Determine the (x, y) coordinate at the center of the cell enclosing the given text.  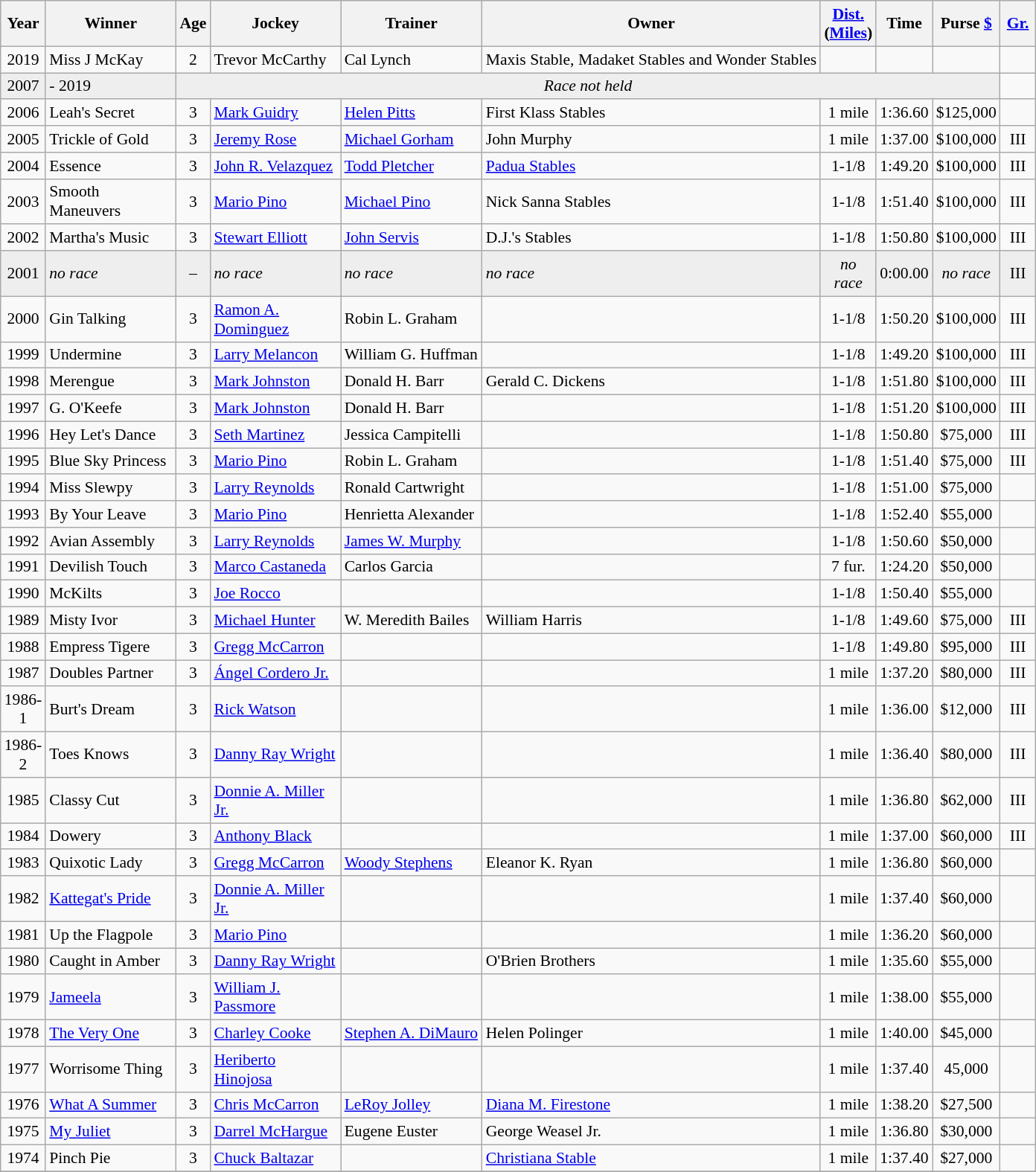
$12,000 (966, 710)
0:00.00 (904, 274)
Michael Hunter (275, 621)
1993 (23, 514)
Joe Rocco (275, 594)
1:49.60 (904, 621)
First Klass Stables (652, 113)
45,000 (966, 1069)
1983 (23, 863)
2003 (23, 201)
Helen Polinger (652, 1034)
Avian Assembly (110, 541)
1:49.80 (904, 647)
Toes Knows (110, 755)
- 2019 (110, 86)
1:51.20 (904, 409)
1:24.20 (904, 567)
McKilts (110, 594)
Trevor McCarthy (275, 60)
The Very One (110, 1034)
Ángel Cordero Jr. (275, 673)
1:36.20 (904, 935)
Miss Slewpy (110, 488)
1984 (23, 836)
$27,000 (966, 1159)
1989 (23, 621)
1994 (23, 488)
My Juliet (110, 1132)
Worrisome Thing (110, 1069)
1977 (23, 1069)
7 fur. (848, 567)
Hey Let's Dance (110, 435)
Miss J McKay (110, 60)
Larry Melancon (275, 355)
Classy Cut (110, 801)
Maxis Stable, Madaket Stables and Wonder Stables (652, 60)
Helen Pitts (412, 113)
2006 (23, 113)
Padua Stables (652, 166)
James W. Murphy (412, 541)
W. Meredith Bailes (412, 621)
1:36.00 (904, 710)
Devilish Touch (110, 567)
2000 (23, 318)
By Your Leave (110, 514)
Martha's Music (110, 238)
1986-1 (23, 710)
Darrel McHargue (275, 1132)
2004 (23, 166)
Year (23, 24)
Blue Sky Princess (110, 461)
John R. Velazquez (275, 166)
Jockey (275, 24)
Purse $ (966, 24)
John Murphy (652, 139)
Quixotic Lady (110, 863)
Leah's Secret (110, 113)
1979 (23, 997)
Carlos Garcia (412, 567)
Cal Lynch (412, 60)
Diana M. Firestone (652, 1105)
Rick Watson (275, 710)
Essence (110, 166)
$30,000 (966, 1132)
1:36.60 (904, 113)
2001 (23, 274)
O'Brien Brothers (652, 961)
William Harris (652, 621)
1991 (23, 567)
1:36.40 (904, 755)
Gin Talking (110, 318)
Misty Ivor (110, 621)
Woody Stephens (412, 863)
$125,000 (966, 113)
Doubles Partner (110, 673)
Empress Tigere (110, 647)
1:50.20 (904, 318)
LeRoy Jolley (412, 1105)
Pinch Pie (110, 1159)
Charley Cooke (275, 1034)
Marco Castaneda (275, 567)
1997 (23, 409)
1998 (23, 382)
2002 (23, 238)
1982 (23, 899)
Christiana Stable (652, 1159)
Up the Flagpole (110, 935)
What A Summer (110, 1105)
$27,500 (966, 1105)
$45,000 (966, 1034)
Todd Pletcher (412, 166)
Smooth Maneuvers (110, 201)
Merengue (110, 382)
1974 (23, 1159)
2 (193, 60)
Gerald C. Dickens (652, 382)
1:51.00 (904, 488)
1988 (23, 647)
2019 (23, 60)
Caught in Amber (110, 961)
Kattegat's Pride (110, 899)
Undermine (110, 355)
Dowery (110, 836)
Owner (652, 24)
George Weasel Jr. (652, 1132)
1:37.20 (904, 673)
1:50.60 (904, 541)
1996 (23, 435)
Michael Gorham (412, 139)
2005 (23, 139)
William G. Huffman (412, 355)
1:38.20 (904, 1105)
Dist. (Miles) (848, 24)
Ramon A. Dominguez (275, 318)
1976 (23, 1105)
1999 (23, 355)
Trainer (412, 24)
Anthony Black (275, 836)
1:35.60 (904, 961)
Time (904, 24)
1:50.40 (904, 594)
$95,000 (966, 647)
Eleanor K. Ryan (652, 863)
1978 (23, 1034)
2007 (23, 86)
Gr. (1018, 24)
William J. Passmore (275, 997)
Chris McCarron (275, 1105)
Stewart Elliott (275, 238)
Jeremy Rose (275, 139)
Trickle of Gold (110, 139)
1:40.00 (904, 1034)
1:52.40 (904, 514)
1985 (23, 801)
1980 (23, 961)
1981 (23, 935)
Ronald Cartwright (412, 488)
Jessica Campitelli (412, 435)
– (193, 274)
Henrietta Alexander (412, 514)
Michael Pino (412, 201)
Jameela (110, 997)
1:38.00 (904, 997)
1995 (23, 461)
1990 (23, 594)
Race not held (588, 86)
Age (193, 24)
Heriberto Hinojosa (275, 1069)
$62,000 (966, 801)
Eugene Euster (412, 1132)
Nick Sanna Stables (652, 201)
1987 (23, 673)
1:51.80 (904, 382)
Seth Martinez (275, 435)
Chuck Baltazar (275, 1159)
Mark Guidry (275, 113)
D.J.'s Stables (652, 238)
John Servis (412, 238)
Stephen A. DiMauro (412, 1034)
Burt's Dream (110, 710)
1992 (23, 541)
G. O'Keefe (110, 409)
1986-2 (23, 755)
1975 (23, 1132)
Winner (110, 24)
